Extract the (x, y) coordinate from the center of the cell holding the provided text.  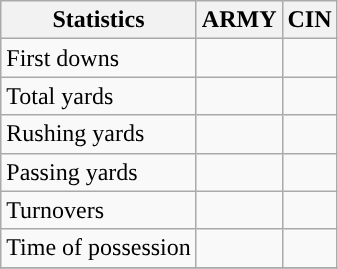
Rushing yards (99, 134)
Passing yards (99, 172)
First downs (99, 58)
CIN (310, 20)
Turnovers (99, 210)
ARMY (239, 20)
Total yards (99, 96)
Statistics (99, 20)
Time of possession (99, 248)
